Detect which cell encompasses the target text, then output its [X, Y] center coordinate. 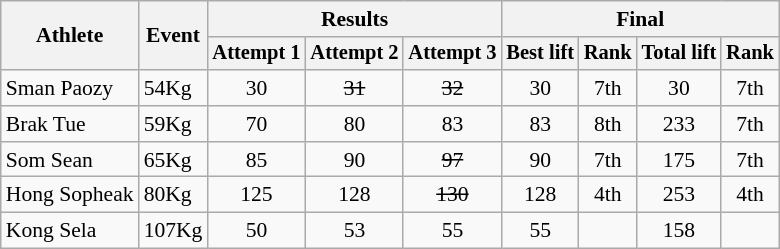
Total lift [680, 54]
125 [256, 195]
Best lift [540, 54]
Som Sean [70, 160]
Sman Paozy [70, 88]
Hong Sopheak [70, 195]
130 [452, 195]
158 [680, 231]
233 [680, 124]
Athlete [70, 36]
80Kg [174, 195]
65Kg [174, 160]
253 [680, 195]
107Kg [174, 231]
32 [452, 88]
Results [354, 19]
53 [354, 231]
Attempt 3 [452, 54]
31 [354, 88]
175 [680, 160]
Final [640, 19]
80 [354, 124]
8th [608, 124]
Attempt 1 [256, 54]
Event [174, 36]
Brak Tue [70, 124]
97 [452, 160]
70 [256, 124]
50 [256, 231]
59Kg [174, 124]
Kong Sela [70, 231]
54Kg [174, 88]
85 [256, 160]
Attempt 2 [354, 54]
